Find where the given text appears and provide that cell's center as [x, y] coordinate. 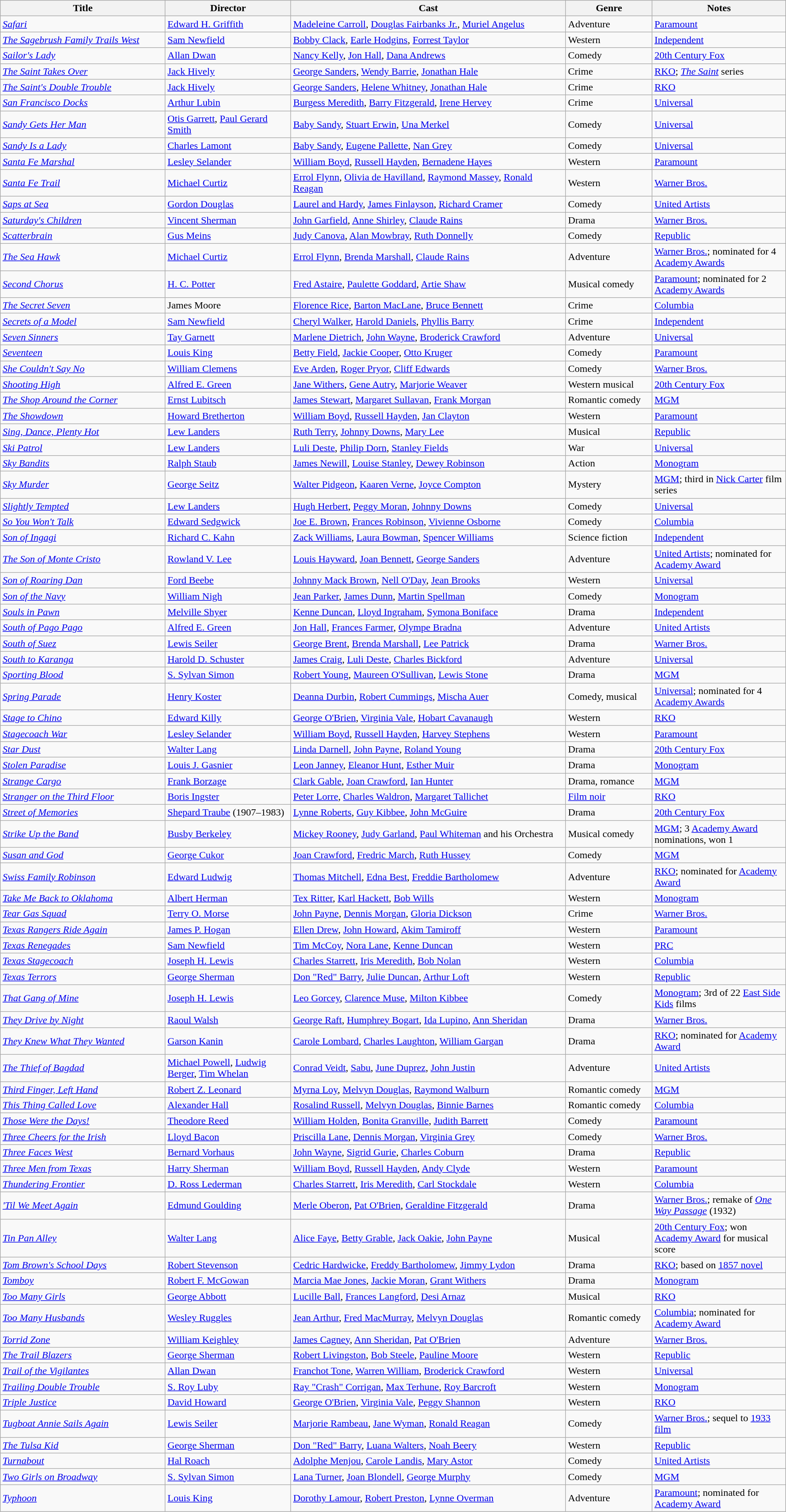
Secrets of a Model [83, 321]
Wesley Ruggles [228, 1318]
George Sanders, Helene Whitney, Jonathan Hale [429, 87]
S. Roy Luby [228, 1387]
The Sagebrush Family Trails West [83, 40]
Howard Bretherton [228, 416]
Marlene Dietrich, John Wayne, Broderick Crawford [429, 337]
This Thing Called Love [83, 1105]
Lynne Roberts, Guy Kibbee, John McGuire [429, 813]
Harry Sherman [228, 1168]
Warner Bros.; nominated for 4 Academy Awards [719, 257]
Comedy, musical [609, 697]
James Cagney, Ann Sheridan, Pat O'Brien [429, 1339]
Melville Shyer [228, 612]
George O'Brien, Virginia Vale, Peggy Shannon [429, 1403]
Seventeen [83, 353]
Don "Red" Barry, Luana Walters, Noah Beery [429, 1445]
Edward Killy [228, 718]
Spring Parade [83, 697]
Sing, Dance, Plenty Hot [83, 432]
Tim McCoy, Nora Lane, Kenne Duncan [429, 945]
Errol Flynn, Olivia de Havilland, Raymond Massey, Ronald Reagan [429, 182]
Priscilla Lane, Dennis Morgan, Virginia Grey [429, 1137]
PRC [719, 945]
That Gang of Mine [83, 998]
Street of Memories [83, 813]
Conrad Veidt, Sabu, June Duprez, John Justin [429, 1068]
Jean Parker, James Dunn, Martin Spellman [429, 596]
William Nigh [228, 596]
Triple Justice [83, 1403]
Ellen Drew, John Howard, Akim Tamiroff [429, 930]
William Boyd, Russell Hayden, Andy Clyde [429, 1168]
Tay Garnett [228, 337]
Adolphe Menjou, Carole Landis, Mary Astor [429, 1461]
Souls in Pawn [83, 612]
Three Faces West [83, 1153]
Ruth Terry, Johnny Downs, Mary Lee [429, 432]
Leon Janney, Eleanor Hunt, Esther Muir [429, 765]
Marjorie Rambeau, Jane Wyman, Ronald Reagan [429, 1424]
Hal Roach [228, 1461]
Susan and God [83, 855]
Too Many Husbands [83, 1318]
Bobby Clack, Earle Hodgins, Forrest Taylor [429, 40]
Madeleine Carroll, Douglas Fairbanks Jr., Muriel Angelus [429, 24]
Franchot Tone, Warren William, Broderick Crawford [429, 1371]
Santa Fe Marshal [83, 161]
Carole Lombard, Charles Laughton, William Gargan [429, 1041]
Texas Terrors [83, 977]
Lloyd Bacon [228, 1137]
Laurel and Hardy, James Finlayson, Richard Cramer [429, 204]
20th Century Fox; won Academy Award for musical score [719, 1238]
George Sanders, Wendy Barrie, Jonathan Hale [429, 71]
Alexander Hall [228, 1105]
Harold D. Schuster [228, 659]
Alice Faye, Betty Grable, Jack Oakie, John Payne [429, 1238]
Rosalind Russell, Melvyn Douglas, Binnie Barnes [429, 1105]
Son of Roaring Dan [83, 580]
'Til We Meet Again [83, 1206]
Joe E. Brown, Frances Robinson, Vivienne Osborne [429, 522]
James Stewart, Margaret Sullavan, Frank Morgan [429, 400]
Three Cheers for the Irish [83, 1137]
James Moore [228, 306]
Ernst Lubitsch [228, 400]
Trailing Double Trouble [83, 1387]
Stagecoach War [83, 733]
Gus Meins [228, 236]
Robert Livingston, Bob Steele, Pauline Moore [429, 1355]
Stranger on the Third Floor [83, 797]
Saturday's Children [83, 220]
Leo Gorcey, Clarence Muse, Milton Kibbee [429, 998]
Robert Young, Maureen O'Sullivan, Lewis Stone [429, 675]
Thundering Frontier [83, 1184]
Rowland V. Lee [228, 559]
Otis Garrett, Paul Gerard Smith [228, 124]
James Newill, Louise Stanley, Dewey Robinson [429, 463]
Universal; nominated for 4 Academy Awards [719, 697]
Robert Z. Leonard [228, 1089]
San Francisco Docks [83, 103]
Robert F. McGowan [228, 1281]
Ralph Staub [228, 463]
They Drive by Night [83, 1019]
Robert Stevenson [228, 1265]
Florence Rice, Barton MacLane, Bruce Bennett [429, 306]
Sky Murder [83, 484]
Science fiction [609, 538]
The Trail Blazers [83, 1355]
Lana Turner, Joan Blondell, George Murphy [429, 1477]
Take Me Back to Oklahoma [83, 898]
Two Girls on Broadway [83, 1477]
Director [228, 8]
Jean Arthur, Fred MacMurray, Melvyn Douglas [429, 1318]
Sandy Is a Lady [83, 146]
Edmund Goulding [228, 1206]
James Craig, Luli Deste, Charles Bickford [429, 659]
Baby Sandy, Stuart Erwin, Una Merkel [429, 124]
George Seitz [228, 484]
Dorothy Lamour, Robert Preston, Lynne Overman [429, 1498]
William Holden, Bonita Granville, Judith Barrett [429, 1121]
MGM; third in Nick Carter film series [719, 484]
Tugboat Annie Sails Again [83, 1424]
The Saint Takes Over [83, 71]
South of Suez [83, 643]
Paramount; nominated for 2 Academy Awards [719, 284]
Those Were the Days! [83, 1121]
The Saint's Double Trouble [83, 87]
Thomas Mitchell, Edna Best, Freddie Bartholomew [429, 876]
George Brent, Brenda Marshall, Lee Patrick [429, 643]
Vincent Sherman [228, 220]
Joan Crawford, Fredric March, Ruth Hussey [429, 855]
Second Chorus [83, 284]
Torrid Zone [83, 1339]
War [609, 447]
John Garfield, Anne Shirley, Claude Rains [429, 220]
Film noir [609, 797]
Saps at Sea [83, 204]
Tex Ritter, Karl Hackett, Bob Wills [429, 898]
Notes [719, 8]
Sailor's Lady [83, 56]
Betty Field, Jackie Cooper, Otto Kruger [429, 353]
Warner Bros.; remake of One Way Passage (1932) [719, 1206]
H. C. Potter [228, 284]
George O'Brien, Virginia Vale, Hobart Cavanaugh [429, 718]
Boris Ingster [228, 797]
Edward Ludwig [228, 876]
Paramount; nominated for Academy Award [719, 1498]
They Knew What They Wanted [83, 1041]
Sky Bandits [83, 463]
Safari [83, 24]
Fred Astaire, Paulette Goddard, Artie Shaw [429, 284]
William Clemens [228, 369]
Genre [609, 8]
Ford Beebe [228, 580]
Monogram; 3rd of 22 East Side Kids films [719, 998]
Cast [429, 8]
Raoul Walsh [228, 1019]
Louis J. Gasnier [228, 765]
Louis Hayward, Joan Bennett, George Sanders [429, 559]
Nancy Kelly, Jon Hall, Dana Andrews [429, 56]
Errol Flynn, Brenda Marshall, Claude Rains [429, 257]
Arthur Lubin [228, 103]
Scatterbrain [83, 236]
Michael Powell, Ludwig Berger, Tim Whelan [228, 1068]
George Abbott [228, 1296]
Don "Red" Barry, Julie Duncan, Arthur Loft [429, 977]
Texas Rangers Ride Again [83, 930]
Three Men from Texas [83, 1168]
Walter Pidgeon, Kaaren Verne, Joyce Compton [429, 484]
Mickey Rooney, Judy Garland, Paul Whiteman and his Orchestra [429, 834]
Santa Fe Trail [83, 182]
Edward H. Griffith [228, 24]
Drama, romance [609, 781]
Son of the Navy [83, 596]
George Raft, Humphrey Bogart, Ida Lupino, Ann Sheridan [429, 1019]
RKO; The Saint series [719, 71]
Jon Hall, Frances Farmer, Olympe Bradna [429, 628]
So You Won't Talk [83, 522]
Star Dust [83, 749]
She Couldn't Say No [83, 369]
Linda Darnell, John Payne, Roland Young [429, 749]
Merle Oberon, Pat O'Brien, Geraldine Fitzgerald [429, 1206]
Too Many Girls [83, 1296]
Eve Arden, Roger Pryor, Cliff Edwards [429, 369]
Richard C. Kahn [228, 538]
Tin Pan Alley [83, 1238]
Busby Berkeley [228, 834]
Charles Starrett, Iris Meredith, Bob Nolan [429, 961]
The Son of Monte Cristo [83, 559]
Hugh Herbert, Peggy Moran, Johnny Downs [429, 506]
Sporting Blood [83, 675]
The Thief of Bagdad [83, 1068]
Jane Withers, Gene Autry, Marjorie Weaver [429, 384]
Typhoon [83, 1498]
Baby Sandy, Eugene Pallette, Nan Grey [429, 146]
Peter Lorre, Charles Waldron, Margaret Tallichet [429, 797]
Turnabout [83, 1461]
The Secret Seven [83, 306]
Trail of the Vigilantes [83, 1371]
Shepard Traube (1907–1983) [228, 813]
Zack Williams, Laura Bowman, Spencer Williams [429, 538]
David Howard [228, 1403]
Charles Starrett, Iris Meredith, Carl Stockdale [429, 1184]
Texas Renegades [83, 945]
The Sea Hawk [83, 257]
Clark Gable, Joan Crawford, Ian Hunter [429, 781]
Bernard Vorhaus [228, 1153]
Seven Sinners [83, 337]
South of Pago Pago [83, 628]
Cheryl Walker, Harold Daniels, Phyllis Barry [429, 321]
Stolen Paradise [83, 765]
Tom Brown's School Days [83, 1265]
Johnny Mack Brown, Nell O'Day, Jean Brooks [429, 580]
The Showdown [83, 416]
Ray "Crash" Corrigan, Max Terhune, Roy Barcroft [429, 1387]
Action [609, 463]
William Boyd, Russell Hayden, Jan Clayton [429, 416]
Title [83, 8]
Slightly Tempted [83, 506]
Gordon Douglas [228, 204]
William Boyd, Russell Hayden, Harvey Stephens [429, 733]
Cedric Hardwicke, Freddy Bartholomew, Jimmy Lydon [429, 1265]
Theodore Reed [228, 1121]
Deanna Durbin, Robert Cummings, Mischa Auer [429, 697]
John Wayne, Sigrid Gurie, Charles Coburn [429, 1153]
Kenne Duncan, Lloyd Ingraham, Symona Boniface [429, 612]
Mystery [609, 484]
William Keighley [228, 1339]
Tomboy [83, 1281]
Western musical [609, 384]
Warner Bros.; sequel to 1933 film [719, 1424]
Myrna Loy, Melvyn Douglas, Raymond Walburn [429, 1089]
Ski Patrol [83, 447]
Stage to Chino [83, 718]
Terry O. Morse [228, 914]
D. Ross Lederman [228, 1184]
Burgess Meredith, Barry Fitzgerald, Irene Hervey [429, 103]
Sandy Gets Her Man [83, 124]
John Payne, Dennis Morgan, Gloria Dickson [429, 914]
Swiss Family Robinson [83, 876]
Lucille Ball, Frances Langford, Desi Arnaz [429, 1296]
Charles Lamont [228, 146]
RKO; based on 1857 novel [719, 1265]
The Tulsa Kid [83, 1445]
Son of Ingagi [83, 538]
Marcia Mae Jones, Jackie Moran, Grant Withers [429, 1281]
Edward Sedgwick [228, 522]
Texas Stagecoach [83, 961]
The Shop Around the Corner [83, 400]
James P. Hogan [228, 930]
Shooting High [83, 384]
Garson Kanin [228, 1041]
Henry Koster [228, 697]
Strike Up the Band [83, 834]
Columbia; nominated for Academy Award [719, 1318]
George Cukor [228, 855]
Judy Canova, Alan Mowbray, Ruth Donnelly [429, 236]
South to Karanga [83, 659]
United Artists; nominated for Academy Award [719, 559]
MGM; 3 Academy Award nominations, won 1 [719, 834]
Tear Gas Squad [83, 914]
Luli Deste, Philip Dorn, Stanley Fields [429, 447]
Frank Borzage [228, 781]
Albert Herman [228, 898]
Strange Cargo [83, 781]
William Boyd, Russell Hayden, Bernadene Hayes [429, 161]
Third Finger, Left Hand [83, 1089]
